Return the [x, y] coordinate for the center point of the cell that contains the specified text.  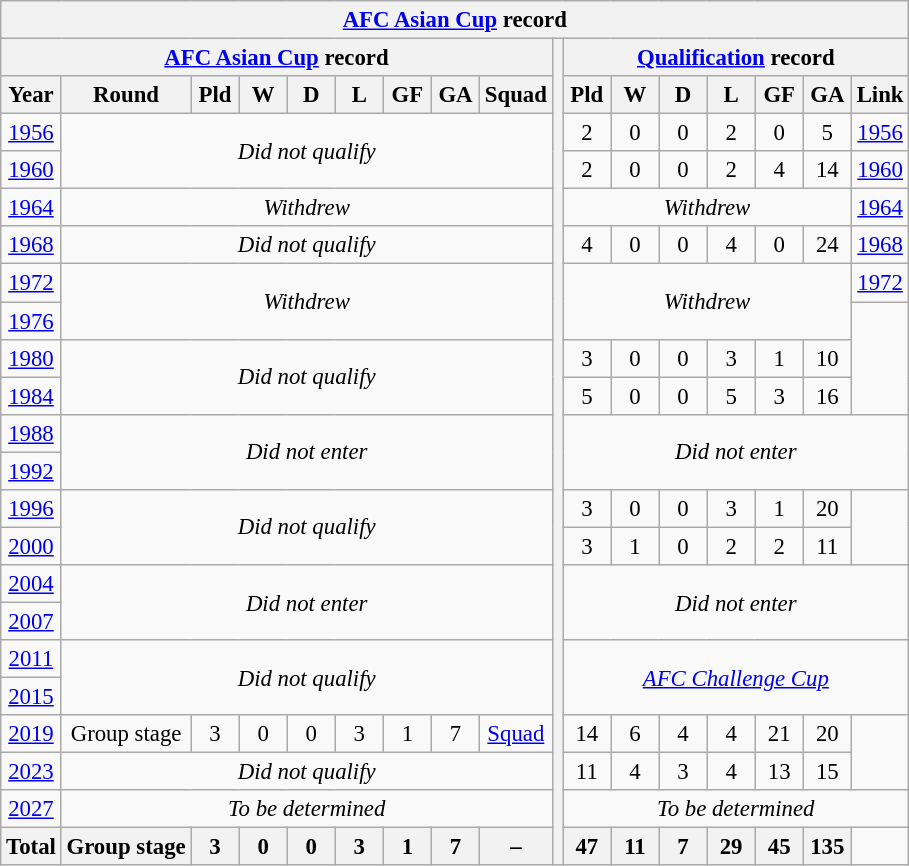
Round [126, 95]
2011 [31, 659]
24 [827, 245]
Year [31, 95]
45 [779, 847]
1984 [31, 396]
1992 [31, 471]
2015 [31, 697]
Qualification record [736, 58]
2000 [31, 546]
47 [587, 847]
2027 [31, 809]
1976 [31, 321]
Link [880, 95]
6 [635, 734]
AFC Challenge Cup [736, 678]
2019 [31, 734]
1996 [31, 509]
135 [827, 847]
– [516, 847]
2023 [31, 772]
29 [731, 847]
2004 [31, 584]
Total [31, 847]
1988 [31, 433]
15 [827, 772]
1980 [31, 358]
13 [779, 772]
16 [827, 396]
21 [779, 734]
2007 [31, 621]
10 [827, 358]
